Scan for the cell matching the given text and deliver its (x, y) coordinate at center. 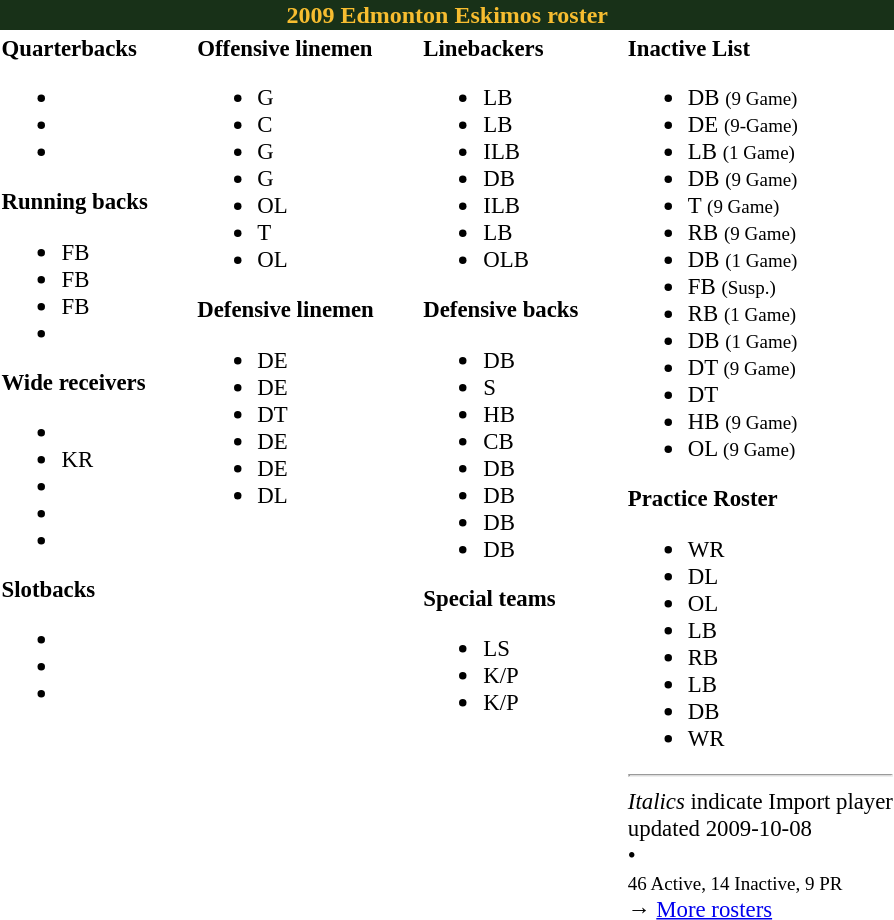
2009 Edmonton Eskimos roster (447, 15)
